From the cell containing the given text, extract its center point as (x, y) coordinate. 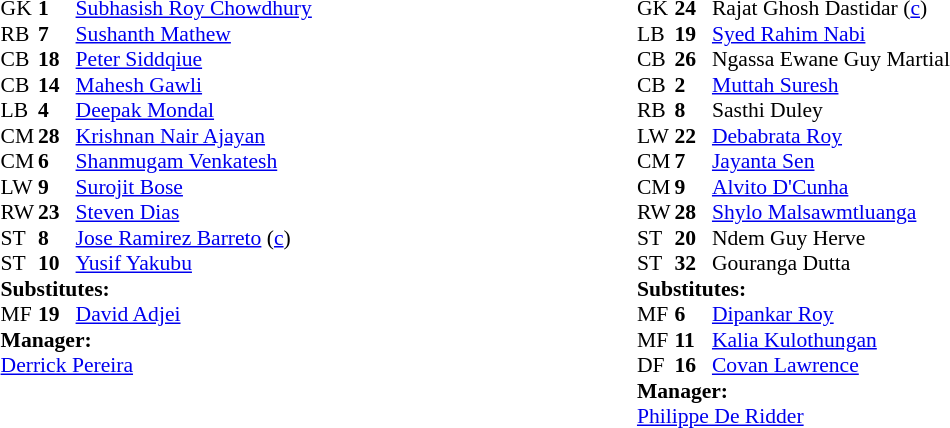
Deepak Mondal (194, 111)
Syed Rahim Nabi (831, 34)
Derrick Pereira (156, 365)
Surojit Bose (194, 187)
Krishnan Nair Ajayan (194, 136)
Ngassa Ewane Guy Martial (831, 59)
14 (57, 85)
Jayanta Sen (831, 161)
Covan Lawrence (831, 365)
Alvito D'Cunha (831, 187)
Yusif Yakubu (194, 263)
18 (57, 59)
Jose Ramirez Barreto (c) (194, 238)
Sushanth Mathew (194, 34)
26 (693, 59)
20 (693, 238)
11 (693, 340)
Ndem Guy Herve (831, 238)
Mahesh Gawli (194, 85)
DF (656, 365)
Shylo Malsawmtluanga (831, 213)
Dipankar Roy (831, 315)
22 (693, 136)
2 (693, 85)
Muttah Suresh (831, 85)
Shanmugam Venkatesh (194, 161)
Sasthi Duley (831, 111)
Debabrata Roy (831, 136)
32 (693, 263)
Gouranga Dutta (831, 263)
23 (57, 213)
16 (693, 365)
Kalia Kulothungan (831, 340)
David Adjei (194, 315)
10 (57, 263)
4 (57, 111)
Peter Siddqiue (194, 59)
Steven Dias (194, 213)
